Capture the cell that displays the provided text and extract its (X, Y) central coordinate. 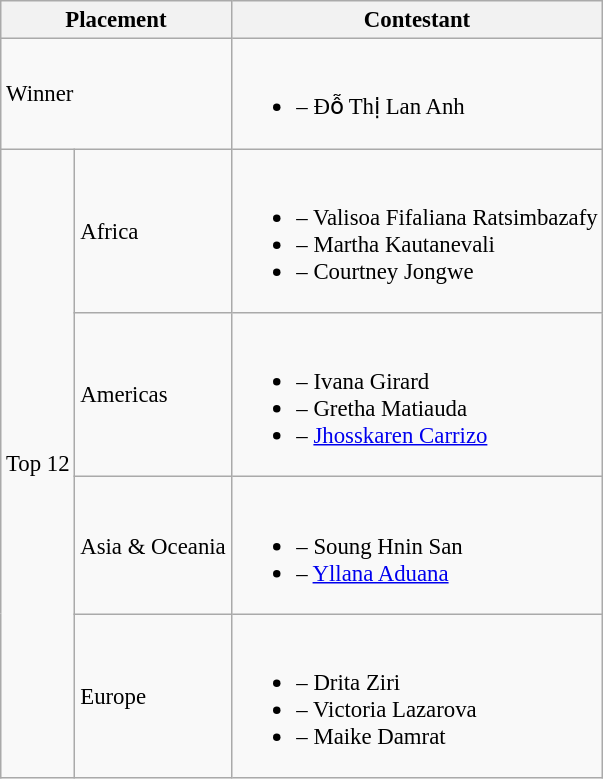
– Ivana Girard – Gretha Matiauda – Jhosskaren Carrizo (417, 395)
– Drita Ziri – Victoria Lazarova – Maike Damrat (417, 696)
– Soung Hnin San – Yllana Aduana (417, 546)
Asia & Oceania (153, 546)
Placement (116, 20)
Top 12 (38, 464)
– Valisoa Fifaliana Ratsimbazafy – Martha Kautanevali – Courtney Jongwe (417, 231)
Americas (153, 395)
Contestant (417, 20)
Europe (153, 696)
– Đỗ Thị Lan Anh (417, 94)
Africa (153, 231)
Winner (116, 94)
